Identify which cell holds the provided text, then report its [X, Y] central coordinate. 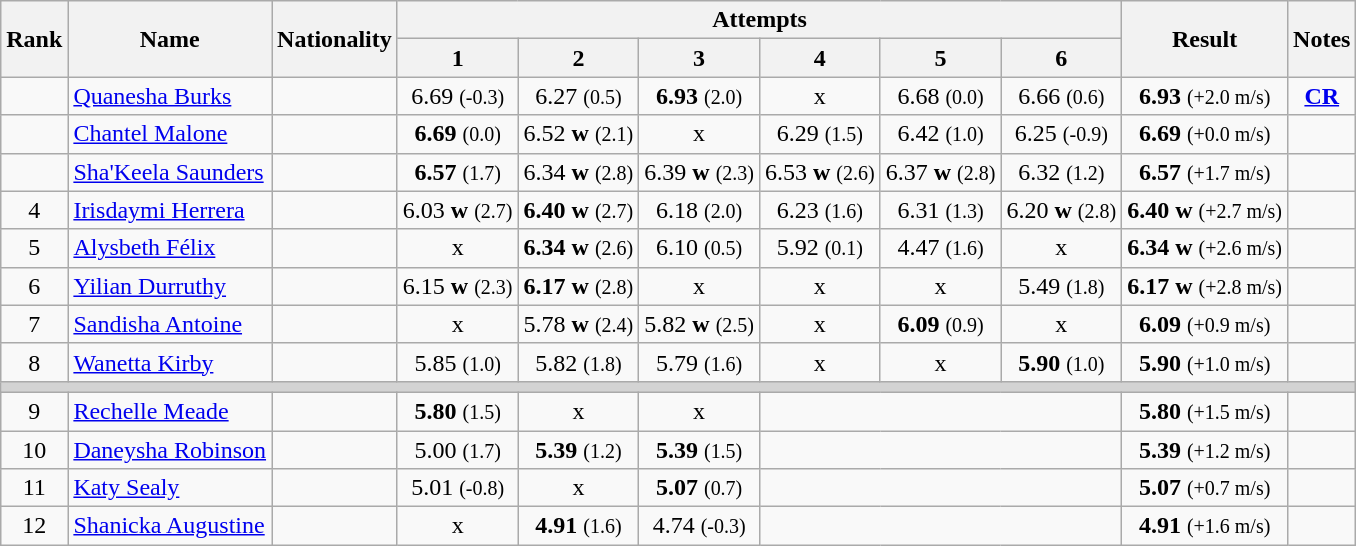
Sha'Keela Saunders [170, 172]
Attempts [759, 20]
9 [34, 411]
7 [34, 324]
Irisdaymi Herrera [170, 210]
6.39 w (2.3) [700, 172]
5.49 (1.8) [1062, 286]
6.09 (+0.9 m/s) [1205, 324]
Sandisha Antoine [170, 324]
10 [34, 449]
3 [700, 58]
6.57 (+1.7 m/s) [1205, 172]
6.69 (0.0) [458, 134]
6.31 (1.3) [940, 210]
6.57 (1.7) [458, 172]
6.27 (0.5) [578, 96]
6.17 w (2.8) [578, 286]
Rank [34, 39]
4.74 (-0.3) [700, 526]
6.15 w (2.3) [458, 286]
6.93 (+2.0 m/s) [1205, 96]
4.91 (+1.6 m/s) [1205, 526]
Shanicka Augustine [170, 526]
5.39 (1.2) [578, 449]
Rechelle Meade [170, 411]
12 [34, 526]
5.80 (+1.5 m/s) [1205, 411]
6.34 w (2.8) [578, 172]
5.07 (+0.7 m/s) [1205, 488]
Chantel Malone [170, 134]
Wanetta Kirby [170, 362]
5.82 (1.8) [578, 362]
5.79 (1.6) [700, 362]
5.92 (0.1) [820, 248]
2 [578, 58]
Yilian Durruthy [170, 286]
6.09 (0.9) [940, 324]
4.47 (1.6) [940, 248]
6.03 w (2.7) [458, 210]
6.68 (0.0) [940, 96]
Nationality [335, 39]
5.82 w (2.5) [700, 324]
5.78 w (2.4) [578, 324]
Quanesha Burks [170, 96]
6.52 w (2.1) [578, 134]
6.20 w (2.8) [1062, 210]
Name [170, 39]
Katy Sealy [170, 488]
Daneysha Robinson [170, 449]
6.53 w (2.6) [820, 172]
6.23 (1.6) [820, 210]
Alysbeth Félix [170, 248]
5.39 (1.5) [700, 449]
5.39 (+1.2 m/s) [1205, 449]
5.85 (1.0) [458, 362]
6.69 (+0.0 m/s) [1205, 134]
5.90 (1.0) [1062, 362]
8 [34, 362]
11 [34, 488]
6.40 w (2.7) [578, 210]
5.90 (+1.0 m/s) [1205, 362]
6.69 (-0.3) [458, 96]
CR [1322, 96]
5.00 (1.7) [458, 449]
Result [1205, 39]
1 [458, 58]
6.93 (2.0) [700, 96]
6.32 (1.2) [1062, 172]
4.91 (1.6) [578, 526]
6.34 w (+2.6 m/s) [1205, 248]
6.34 w (2.6) [578, 248]
5.01 (-0.8) [458, 488]
5.07 (0.7) [700, 488]
6.18 (2.0) [700, 210]
6.29 (1.5) [820, 134]
5.80 (1.5) [458, 411]
6.40 w (+2.7 m/s) [1205, 210]
6.10 (0.5) [700, 248]
6.42 (1.0) [940, 134]
6.17 w (+2.8 m/s) [1205, 286]
Notes [1322, 39]
6.66 (0.6) [1062, 96]
6.25 (-0.9) [1062, 134]
6.37 w (2.8) [940, 172]
